Identify which cell holds the provided text, then report its [X, Y] central coordinate. 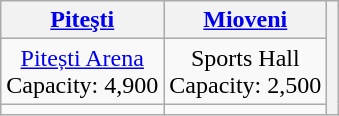
Mioveni [246, 20]
Piteşti [82, 20]
Sports HallCapacity: 2,500 [246, 72]
Pitești ArenaCapacity: 4,900 [82, 72]
